Capture the cell that displays the provided text and extract its (X, Y) central coordinate. 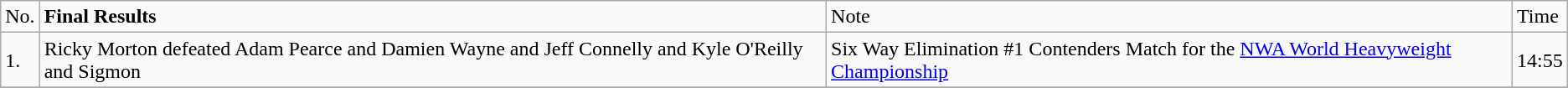
Final Results (432, 17)
14:55 (1540, 60)
Ricky Morton defeated Adam Pearce and Damien Wayne and Jeff Connelly and Kyle O'Reilly and Sigmon (432, 60)
Note (1169, 17)
Six Way Elimination #1 Contenders Match for the NWA World Heavyweight Championship (1169, 60)
Time (1540, 17)
No. (20, 17)
1. (20, 60)
